Detect which cell encompasses the target text, then output its [x, y] center coordinate. 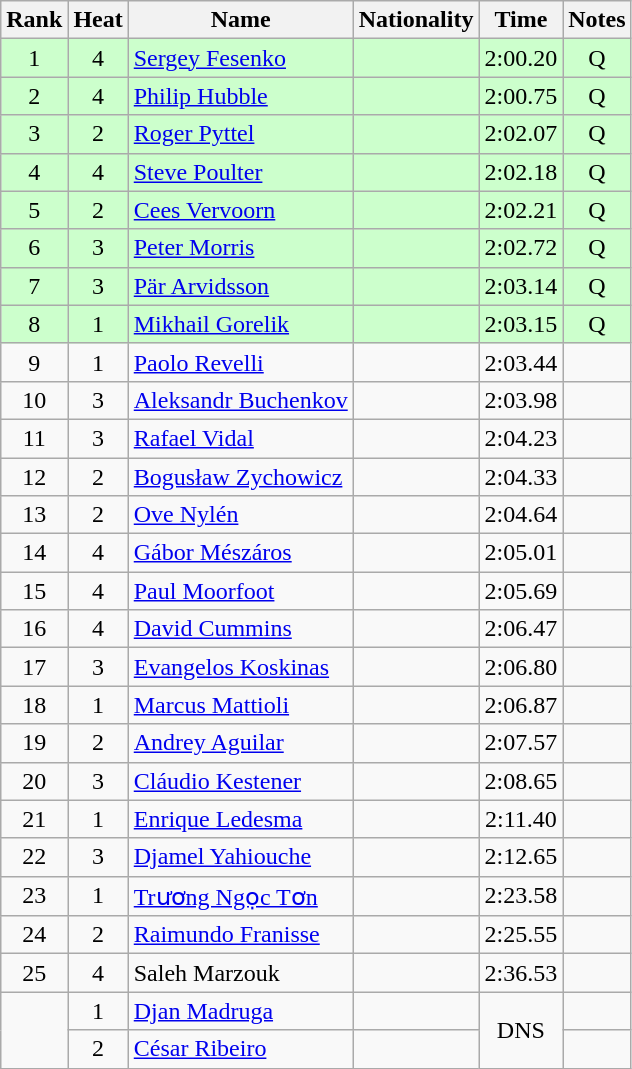
2:04.23 [521, 438]
2:06.47 [521, 629]
Evangelos Koskinas [240, 667]
2:02.21 [521, 210]
2:04.33 [521, 477]
15 [34, 591]
2:23.58 [521, 896]
25 [34, 973]
César Ribeiro [240, 1049]
2:03.14 [521, 286]
2:06.80 [521, 667]
2:05.01 [521, 553]
19 [34, 743]
24 [34, 935]
22 [34, 857]
Gábor Mészáros [240, 553]
Time [521, 20]
Rank [34, 20]
10 [34, 400]
Andrey Aguilar [240, 743]
Nationality [416, 20]
Paul Moorfoot [240, 591]
Philip Hubble [240, 96]
8 [34, 324]
Roger Pyttel [240, 134]
Marcus Mattioli [240, 705]
2:03.15 [521, 324]
Notes [597, 20]
Sergey Fesenko [240, 58]
2:25.55 [521, 935]
DNS [521, 1030]
2:12.65 [521, 857]
2:06.87 [521, 705]
11 [34, 438]
Ove Nylén [240, 515]
2:02.18 [521, 172]
2:00.20 [521, 58]
2:03.44 [521, 362]
Rafael Vidal [240, 438]
16 [34, 629]
Heat [98, 20]
2:02.72 [521, 248]
18 [34, 705]
2:04.64 [521, 515]
5 [34, 210]
17 [34, 667]
9 [34, 362]
Raimundo Franisse [240, 935]
Bogusław Zychowicz [240, 477]
13 [34, 515]
14 [34, 553]
6 [34, 248]
21 [34, 819]
David Cummins [240, 629]
Djan Madruga [240, 1011]
Steve Poulter [240, 172]
2:02.07 [521, 134]
Mikhail Gorelik [240, 324]
Trương Ngọc Tơn [240, 896]
2:07.57 [521, 743]
12 [34, 477]
2:08.65 [521, 781]
20 [34, 781]
7 [34, 286]
Cláudio Kestener [240, 781]
Cees Vervoorn [240, 210]
Peter Morris [240, 248]
Name [240, 20]
23 [34, 896]
Aleksandr Buchenkov [240, 400]
2:03.98 [521, 400]
2:11.40 [521, 819]
Enrique Ledesma [240, 819]
2:36.53 [521, 973]
Pär Arvidsson [240, 286]
Saleh Marzouk [240, 973]
Djamel Yahiouche [240, 857]
Paolo Revelli [240, 362]
2:05.69 [521, 591]
2:00.75 [521, 96]
